Return (x, y) of the center of cell containing provided text 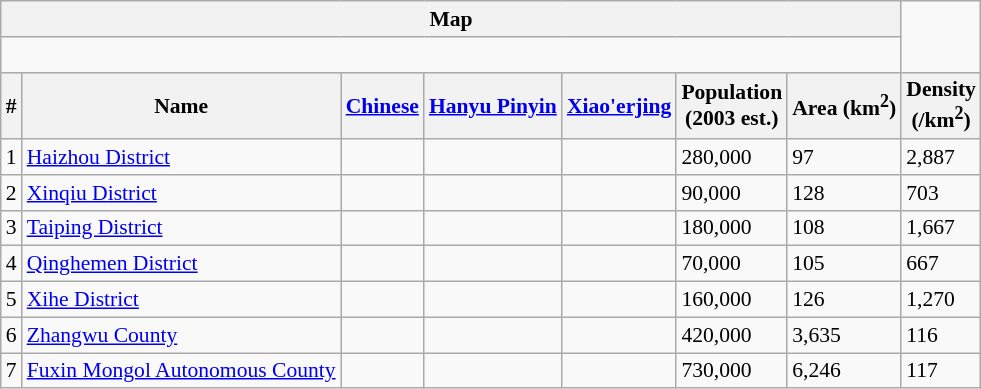
1,270 (941, 300)
Chinese (382, 106)
Xiao'erjing (619, 106)
Fuxin Mongol Autonomous County (182, 371)
Area (km2) (844, 106)
4 (12, 264)
Hanyu Pinyin (493, 106)
1 (12, 157)
Xinqiu District (182, 193)
Population(2003 est.) (732, 106)
2 (12, 193)
Density(/km2) (941, 106)
116 (941, 335)
Haizhou District (182, 157)
90,000 (732, 193)
7 (12, 371)
117 (941, 371)
108 (844, 228)
667 (941, 264)
70,000 (732, 264)
128 (844, 193)
703 (941, 193)
# (12, 106)
730,000 (732, 371)
180,000 (732, 228)
Zhangwu County (182, 335)
3 (12, 228)
Name (182, 106)
126 (844, 300)
5 (12, 300)
Map (452, 19)
280,000 (732, 157)
1,667 (941, 228)
105 (844, 264)
2,887 (941, 157)
Qinghemen District (182, 264)
Taiping District (182, 228)
6,246 (844, 371)
Xihe District (182, 300)
97 (844, 157)
420,000 (732, 335)
160,000 (732, 300)
3,635 (844, 335)
6 (12, 335)
